Output the (X, Y) coordinate of the center of the cell containing the given text.  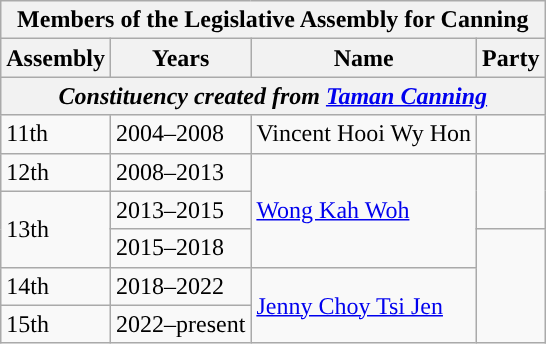
Vincent Hooi Wy Hon (364, 134)
Wong Kah Woh (364, 210)
Assembly (56, 58)
Party (511, 58)
2013–2015 (180, 210)
Constituency created from Taman Canning (273, 96)
13th (56, 229)
15th (56, 324)
2004–2008 (180, 134)
Jenny Choy Tsi Jen (364, 305)
12th (56, 172)
Years (180, 58)
2018–2022 (180, 286)
Members of the Legislative Assembly for Canning (273, 20)
11th (56, 134)
2015–2018 (180, 248)
2008–2013 (180, 172)
14th (56, 286)
Name (364, 58)
2022–present (180, 324)
